Output the [X, Y] coordinate of the center of the cell containing the given text.  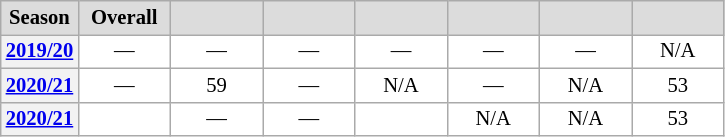
Overall [124, 17]
2019/20 [40, 51]
Season [40, 17]
59 [216, 85]
